Search for the cell housing the specified text and yield its [X, Y] center coordinate. 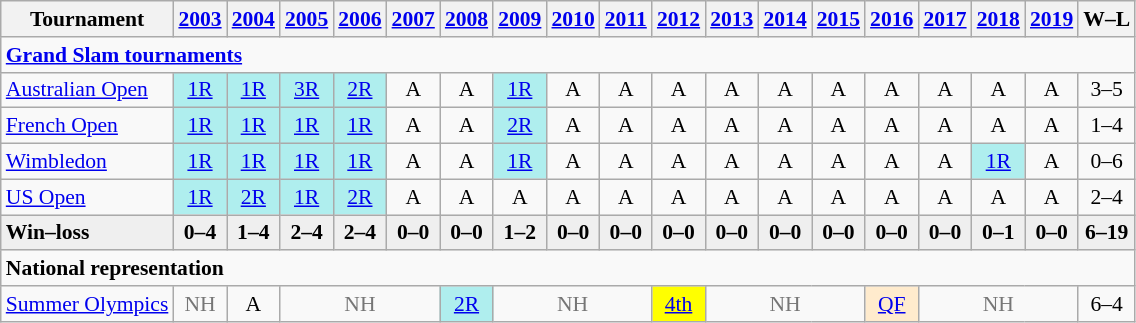
3–5 [1106, 90]
2019 [1052, 19]
2018 [998, 19]
2008 [466, 19]
0–4 [200, 233]
W–L [1106, 19]
3R [306, 90]
Grand Slam tournaments [568, 55]
French Open [88, 126]
0–6 [1106, 162]
2017 [944, 19]
0–1 [998, 233]
2011 [626, 19]
2015 [838, 19]
2005 [306, 19]
2016 [892, 19]
Tournament [88, 19]
6–19 [1106, 233]
4th [678, 304]
2010 [572, 19]
Wimbledon [88, 162]
1–2 [520, 233]
2007 [414, 19]
2006 [360, 19]
US Open [88, 197]
National representation [568, 269]
2009 [520, 19]
2012 [678, 19]
2014 [784, 19]
Summer Olympics [88, 304]
2013 [732, 19]
2003 [200, 19]
Australian Open [88, 90]
2004 [254, 19]
Win–loss [88, 233]
QF [892, 304]
6–4 [1106, 304]
